From the cell containing the given text, extract its center point as [x, y] coordinate. 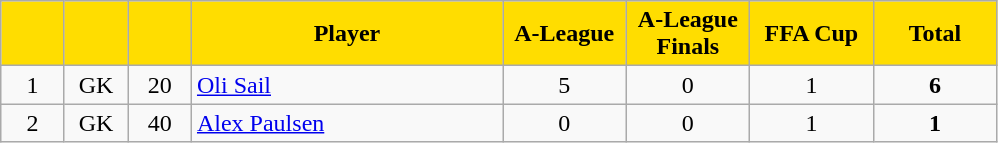
6 [935, 85]
20 [160, 85]
Oli Sail [346, 85]
A-League Finals [688, 34]
5 [564, 85]
Total [935, 34]
40 [160, 123]
2 [33, 123]
Player [346, 34]
A-League [564, 34]
FFA Cup [812, 34]
Alex Paulsen [346, 123]
